For the text-containing cell, return its midpoint in [X, Y] coordinate format. 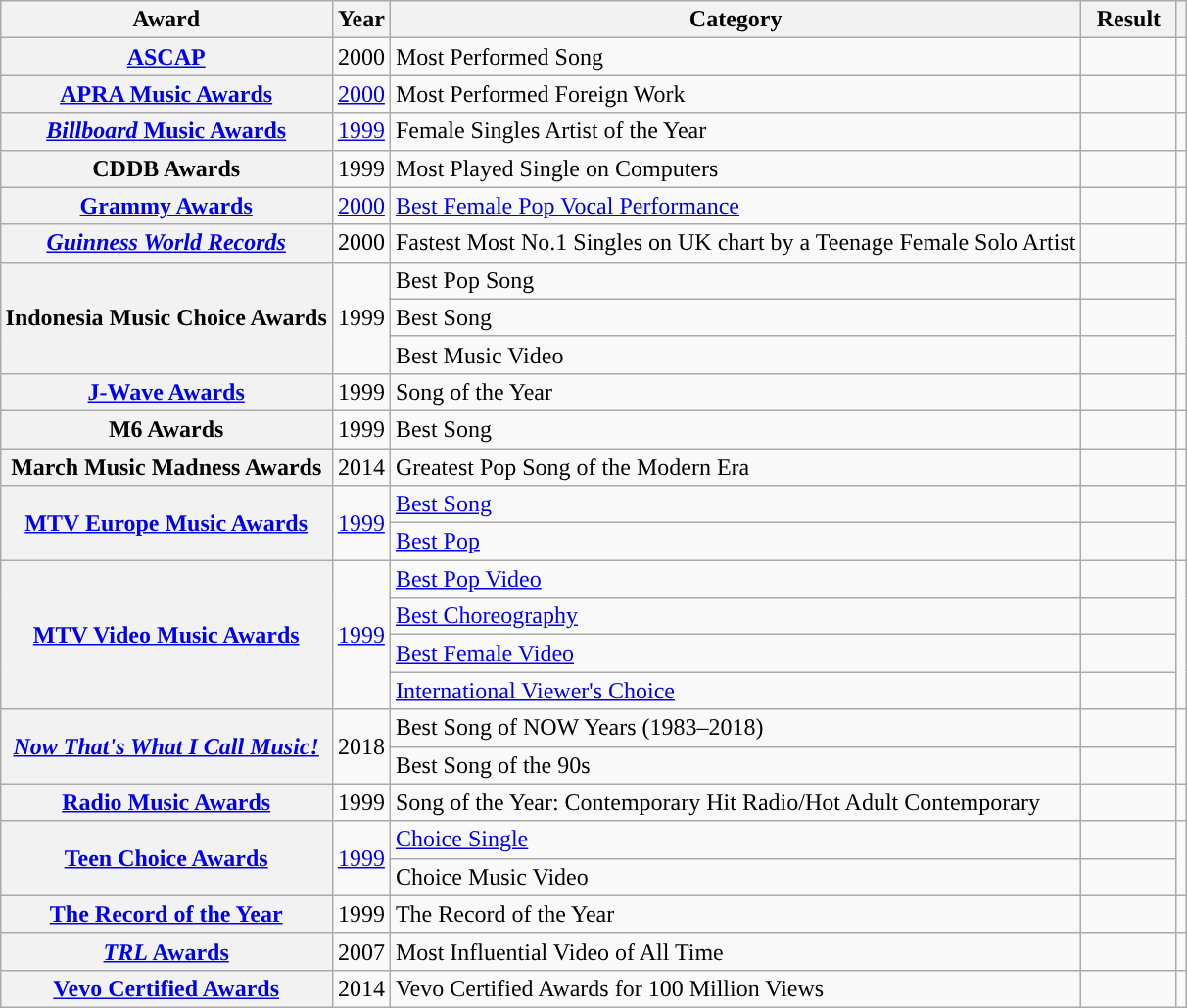
Best Female Pop Vocal Performance [736, 206]
Best Female Video [736, 653]
TRL Awards [166, 951]
Choice Music Video [736, 877]
Teen Choice Awards [166, 858]
Best Pop Song [736, 280]
CDDB Awards [166, 168]
APRA Music Awards [166, 94]
Most Performed Foreign Work [736, 94]
Vevo Certified Awards [166, 988]
Best Pop Video [736, 579]
Song of the Year: Contemporary Hit Radio/Hot Adult Contemporary [736, 802]
Year [360, 20]
MTV Europe Music Awards [166, 523]
International Viewer's Choice [736, 691]
Billboard Music Awards [166, 131]
Fastest Most No.1 Singles on UK chart by a Teenage Female Solo Artist [736, 243]
MTV Video Music Awards [166, 635]
Song of the Year [736, 392]
Most Influential Video of All Time [736, 951]
Result [1128, 20]
ASCAP [166, 57]
Grammy Awards [166, 206]
Radio Music Awards [166, 802]
Most Performed Song [736, 57]
Category [736, 20]
Best Song of NOW Years (1983–2018) [736, 728]
Most Played Single on Computers [736, 168]
March Music Madness Awards [166, 467]
M6 Awards [166, 429]
Indonesia Music Choice Awards [166, 317]
Choice Single [736, 840]
Now That's What I Call Music! [166, 746]
Best Pop [736, 542]
2018 [360, 746]
2007 [360, 951]
Greatest Pop Song of the Modern Era [736, 467]
Best Song of the 90s [736, 765]
Guinness World Records [166, 243]
Award [166, 20]
Female Singles Artist of the Year [736, 131]
Best Choreography [736, 616]
Vevo Certified Awards for 100 Million Views [736, 988]
Best Music Video [736, 355]
J-Wave Awards [166, 392]
